Search for the cell housing the specified text and yield its (X, Y) center coordinate. 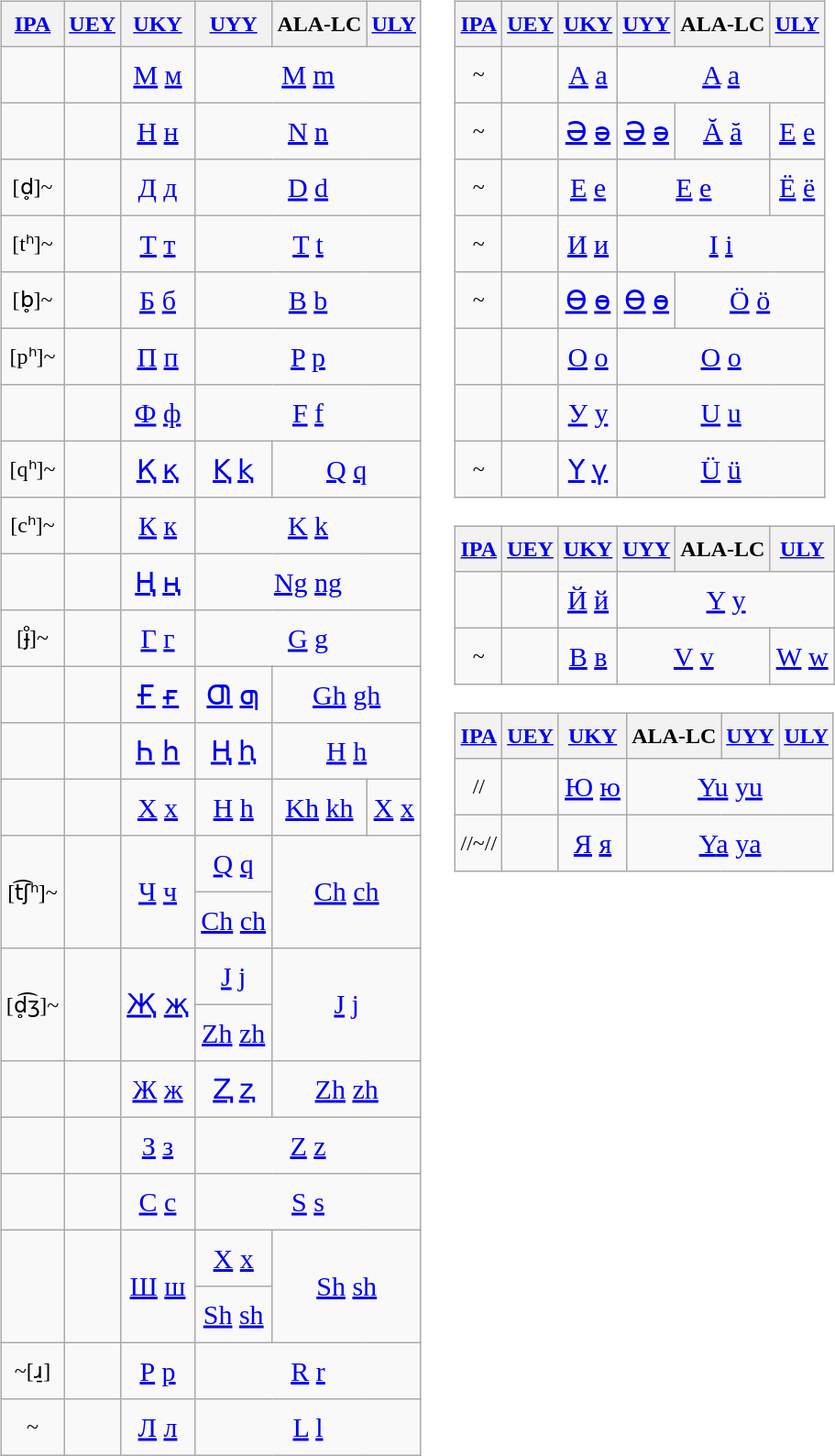
Ə ə (647, 131)
Ü ü (721, 469)
Ë ë (797, 188)
Gh gh (346, 695)
[d̥͡ʒ]~ (33, 1004)
~[ɹ̠] (33, 1371)
М м (158, 75)
Ә ә (588, 131)
D d (308, 188)
Ⱬ ⱬ (234, 1089)
Ă ă (722, 131)
У у (588, 413)
R r (308, 1371)
Ю ю (592, 787)
Х х (158, 807)
Ө ө (588, 301)
[d̥]~ (33, 188)
Ф ф (158, 413)
O o (721, 356)
P p (308, 356)
О о (588, 356)
G g (308, 639)
Y y (726, 600)
Ng ng (308, 582)
И и (588, 244)
Н н (158, 131)
П п (158, 356)
Ya ya (731, 843)
Б б (158, 301)
[pʰ]~ (33, 356)
Л л (158, 1428)
Ö ö (750, 301)
Е е (588, 188)
Kh kh (319, 807)
[ɟ̊]~ (33, 639)
[tʰ]~ (33, 244)
Ң ң (158, 582)
[cʰ]~ (33, 526)
Ч ч (158, 892)
Я я (592, 843)
Җ җ (158, 1004)
[qʰ]~ (33, 469)
Д д (158, 188)
Ƣ ƣ (234, 695)
Р р (158, 1371)
N n (308, 131)
А а (588, 75)
Г г (158, 639)
V v (694, 656)
M m (308, 75)
Ш ш (158, 1286)
Һ һ (158, 751)
Z z (308, 1145)
Й й (588, 600)
Т т (158, 244)
Ⱪ ⱪ (234, 469)
L l (308, 1428)
W w (802, 656)
T t (308, 244)
B b (308, 301)
З з (158, 1145)
I i (721, 244)
Yu yu (731, 787)
Ү ү (588, 469)
S s (308, 1202)
//~// (478, 843)
// (478, 787)
K k (308, 526)
[t͡ʃʰ]~ (33, 892)
A a (721, 75)
К к (158, 526)
С с (158, 1202)
F f (308, 413)
Ғ ғ (158, 695)
U u (721, 413)
Ж ж (158, 1089)
Қ қ (158, 469)
Ⱨ ⱨ (234, 751)
В в (588, 656)
Ɵ ɵ (647, 301)
[b̥]~ (33, 301)
